For the text-containing cell, return its midpoint in (X, Y) coordinate format. 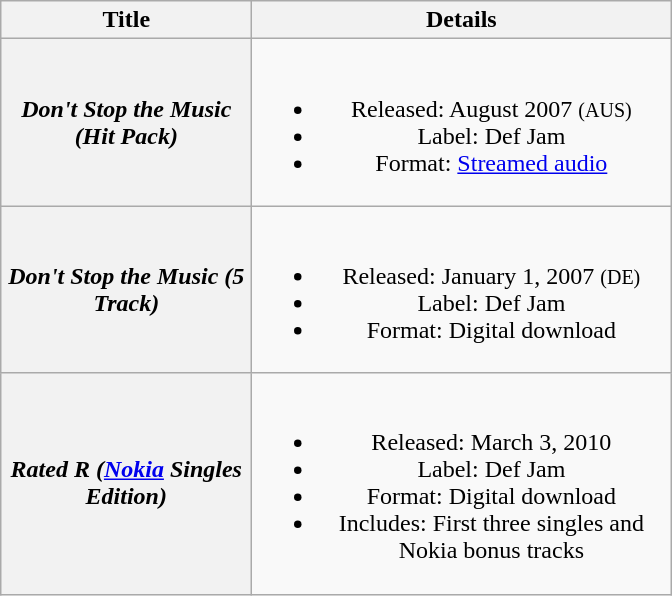
Details (462, 20)
Don't Stop the Music (Hit Pack) (126, 122)
Released: March 3, 2010Label: Def JamFormat: Digital downloadIncludes: First three singles and Nokia bonus tracks (462, 484)
Released: January 1, 2007 (DE)Label: Def JamFormat: Digital download (462, 290)
Rated R (Nokia Singles Edition) (126, 484)
Released: August 2007 (AUS)Label: Def JamFormat: Streamed audio (462, 122)
Title (126, 20)
Don't Stop the Music (5 Track) (126, 290)
